Pinpoint the cell where the given text exists, returning its [x, y] midpoint coordinate. 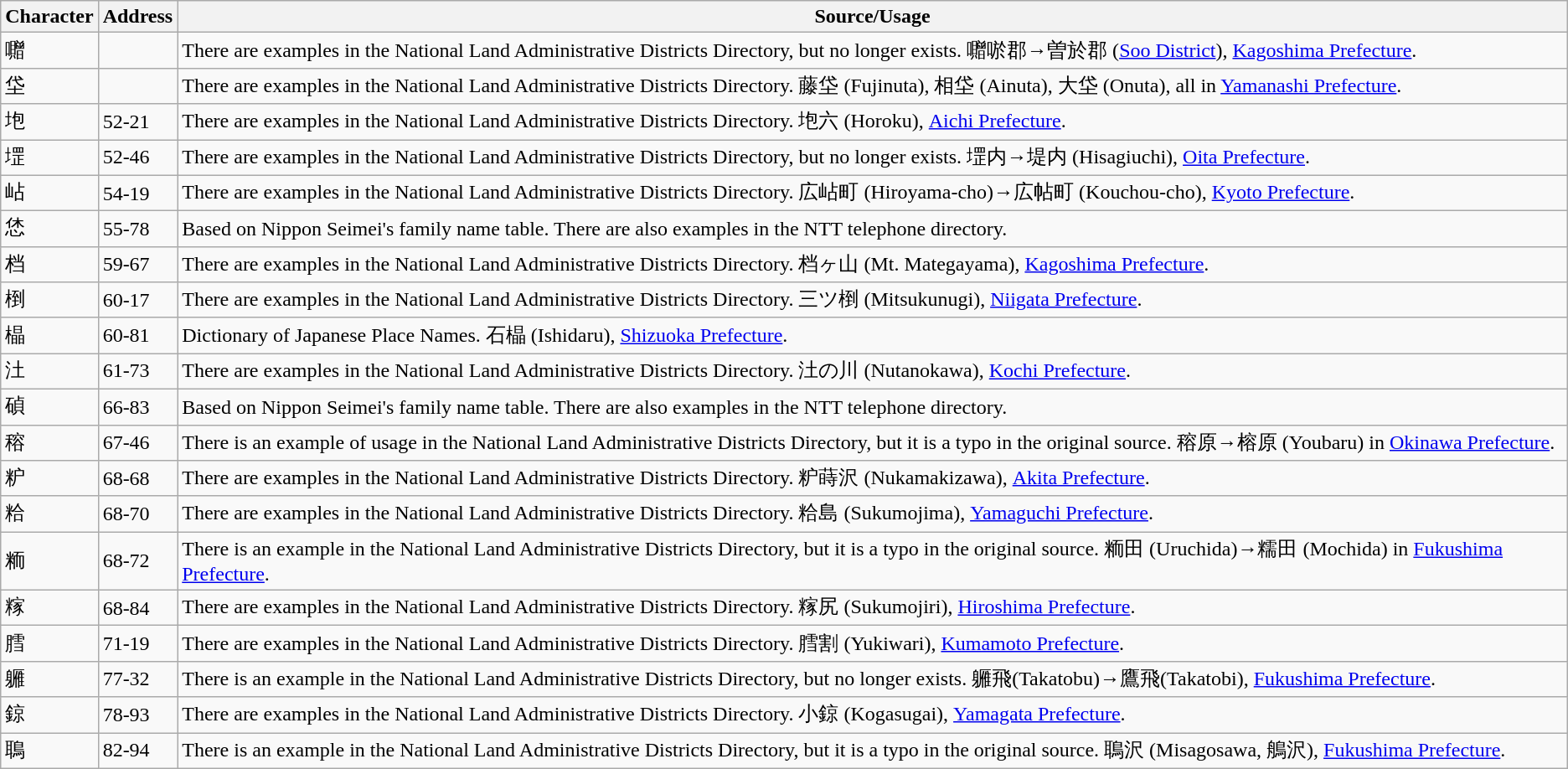
档 [49, 265]
52-21 [137, 122]
68-72 [137, 561]
There are examples in the National Land Administrative Districts Directory. 藤垈 (Fujinuta), 相垈 (Ainuta), 大垈 (Onuta), all in Yamanashi Prefecture. [873, 85]
82-94 [137, 751]
Dictionary of Japanese Place Names. 石橸 (Ishidaru), Shizuoka Prefecture. [873, 335]
There are examples in the National Land Administrative Districts Directory. 小鍄 (Kogasugai), Yamagata Prefecture. [873, 715]
67-46 [137, 442]
恷 [49, 230]
碵 [49, 407]
There is an example in the National Land Administrative Districts Directory, but no longer exists. 軅飛(Takatobu)→鷹飛(Takatobi), Fukushima Prefecture. [873, 679]
軅 [49, 679]
There are examples in the National Land Administrative Districts Directory. 粐蒔沢 (Nukamakizawa), Akita Prefecture. [873, 479]
59-67 [137, 265]
Source/Usage [873, 17]
71-19 [137, 643]
52-46 [137, 157]
汢 [49, 372]
54-19 [137, 193]
68-84 [137, 608]
穃 [49, 442]
There are examples in the National Land Administrative Districts Directory. 糘尻 (Sukumojiri), Hiroshima Prefecture. [873, 608]
粫 [49, 561]
78-93 [137, 715]
There are examples in the National Land Administrative Districts Directory, but no longer exists. 堽内→堤内 (Hisagiuchi), Oita Prefecture. [873, 157]
橸 [49, 335]
粭 [49, 514]
There are examples in the National Land Administrative Districts Directory. 档ヶ山 (Mt. Mategayama), Kagoshima Prefecture. [873, 265]
椡 [49, 300]
61-73 [137, 372]
68-68 [137, 479]
There are examples in the National Land Administrative Districts Directory. 広岾町 (Hiroyama-cho)→広帖町 (Kouchou-cho), Kyoto Prefecture. [873, 193]
60-81 [137, 335]
Character [49, 17]
There are examples in the National Land Administrative Districts Directory. 三ツ椡 (Mitsukunugi), Niigata Prefecture. [873, 300]
There are examples in the National Land Administrative Districts Directory. 垉六 (Horoku), Aichi Prefecture. [873, 122]
55-78 [137, 230]
鍄 [49, 715]
堽 [49, 157]
岾 [49, 193]
糘 [49, 608]
鵈 [49, 751]
66-83 [137, 407]
膤 [49, 643]
There are examples in the National Land Administrative Districts Directory, but no longer exists. 囎唹郡→曽於郡 (Soo District), Kagoshima Prefecture. [873, 50]
垉 [49, 122]
68-70 [137, 514]
There are examples in the National Land Administrative Districts Directory. 汢の川 (Nutanokawa), Kochi Prefecture. [873, 372]
粐 [49, 479]
囎 [49, 50]
60-17 [137, 300]
垈 [49, 85]
77-32 [137, 679]
Address [137, 17]
There are examples in the National Land Administrative Districts Directory. 膤割 (Yukiwari), Kumamoto Prefecture. [873, 643]
There are examples in the National Land Administrative Districts Directory. 粭島 (Sukumojima), Yamaguchi Prefecture. [873, 514]
